Search for the cell housing the specified text and yield its (X, Y) center coordinate. 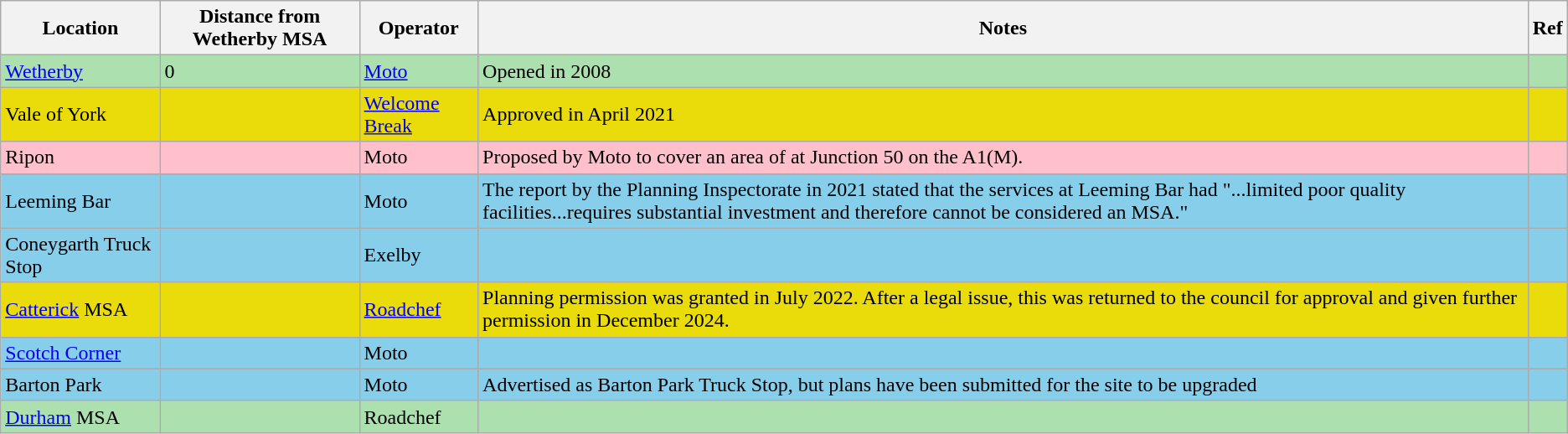
Advertised as Barton Park Truck Stop, but plans have been submitted for the site to be upgraded (1003, 385)
Scotch Corner (80, 353)
0 (260, 71)
Coneygarth Truck Stop (80, 255)
Durham MSA (80, 416)
Opened in 2008 (1003, 71)
Welcome Break (419, 114)
Catterick MSA (80, 310)
Ref (1548, 28)
Barton Park (80, 385)
Distance from Wetherby MSA (260, 28)
Vale of York (80, 114)
Ripon (80, 158)
Approved in April 2021 (1003, 114)
Wetherby (80, 71)
Leeming Bar (80, 201)
Exelby (419, 255)
Notes (1003, 28)
Proposed by Moto to cover an area of at Junction 50 on the A1(M). (1003, 158)
Operator (419, 28)
Location (80, 28)
